For the text-containing cell, return its midpoint in [X, Y] coordinate format. 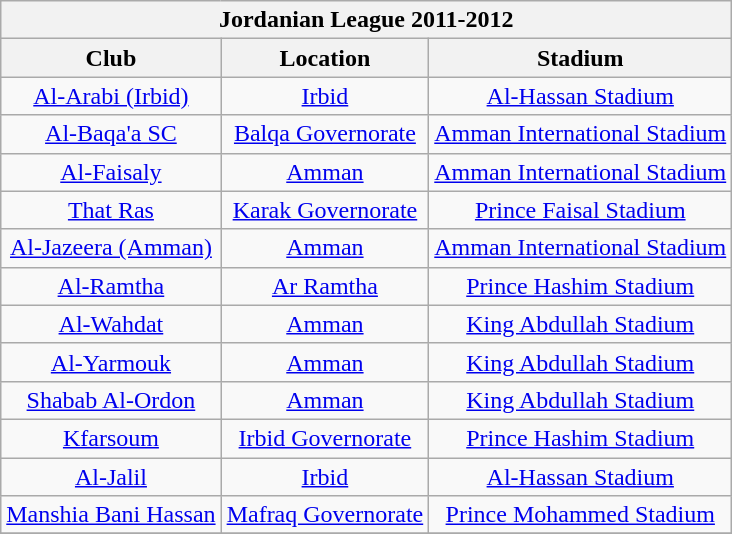
Manshia Bani Hassan [111, 515]
Club [111, 58]
Al-Ramtha [111, 286]
Prince Mohammed Stadium [580, 515]
Location [325, 58]
Prince Faisal Stadium [580, 210]
Mafraq Governorate [325, 515]
Karak Governorate [325, 210]
Ar Ramtha [325, 286]
Al-Faisaly [111, 172]
Jordanian League 2011-2012 [366, 20]
Al-Jazeera (Amman) [111, 248]
Stadium [580, 58]
Kfarsoum [111, 438]
Al-Arabi (Irbid) [111, 96]
Shabab Al-Ordon [111, 400]
Balqa Governorate [325, 134]
Irbid Governorate [325, 438]
Al-Wahdat [111, 324]
That Ras [111, 210]
Al-Baqa'a SC [111, 134]
Al-Jalil [111, 477]
Al-Yarmouk [111, 362]
